Search for the cell housing the specified text and yield its (x, y) center coordinate. 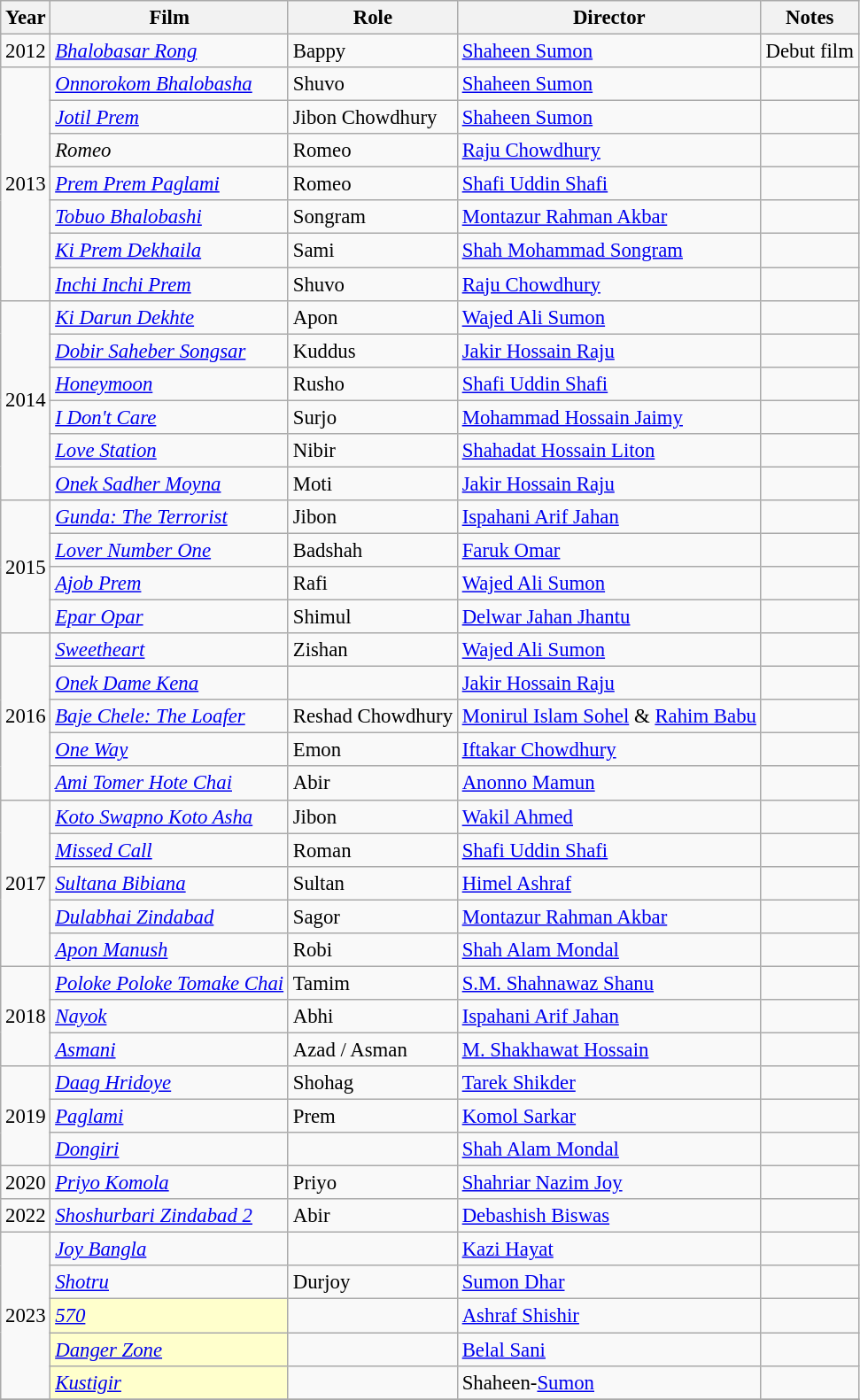
Komol Sarkar (609, 1117)
Danger Zone (170, 1350)
Debut film (810, 51)
Director (609, 18)
M. Shakhawat Hossain (609, 1049)
Film (170, 18)
Shimul (372, 617)
2014 (26, 400)
2019 (26, 1116)
Notes (810, 18)
Tamim (372, 983)
Kazi Hayat (609, 1249)
Sagor (372, 917)
Epar Opar (170, 617)
Monirul Islam Sohel & Rahim Babu (609, 716)
Debashish Biswas (609, 1216)
I Don't Care (170, 417)
Onek Sadher Moyna (170, 483)
Ashraf Shishir (609, 1316)
Prem (372, 1117)
One Way (170, 750)
Inchi Inchi Prem (170, 284)
Sultana Bibiana (170, 883)
2012 (26, 51)
Ki Prem Dekhaila (170, 251)
Paglami (170, 1117)
Year (26, 18)
Sweetheart (170, 650)
2015 (26, 567)
Kuddus (372, 351)
Ki Darun Dekhte (170, 317)
Faruk Omar (609, 550)
Gunda: The Terrorist (170, 517)
2020 (26, 1183)
Ami Tomer Hote Chai (170, 784)
Ajob Prem (170, 584)
Love Station (170, 451)
Jotil Prem (170, 118)
Emon (372, 750)
Roman (372, 850)
Durjoy (372, 1283)
Jibon Chowdhury (372, 118)
Kustigir (170, 1382)
Honeymoon (170, 383)
Zishan (372, 650)
570 (170, 1316)
Anonno Mamun (609, 784)
Onnorokom Bhalobasha (170, 84)
Delwar Jahan Jhantu (609, 617)
Shoshurbari Zindabad 2 (170, 1216)
Sami (372, 251)
Iftakar Chowdhury (609, 750)
Missed Call (170, 850)
Poloke Poloke Tomake Chai (170, 983)
Joy Bangla (170, 1249)
2022 (26, 1216)
Priyo (372, 1183)
2023 (26, 1316)
Badshah (372, 550)
Surjo (372, 417)
Himel Ashraf (609, 883)
Nibir (372, 451)
Robi (372, 950)
Abhi (372, 1017)
S.M. Shahnawaz Shanu (609, 983)
Bhalobasar Rong (170, 51)
2013 (26, 184)
Shahriar Nazim Joy (609, 1183)
Baje Chele: The Loafer (170, 716)
Prem Prem Paglami (170, 184)
Apon Manush (170, 950)
Lover Number One (170, 550)
Sumon Dhar (609, 1283)
Moti (372, 483)
Koto Swapno Koto Asha (170, 816)
Bappy (372, 51)
2016 (26, 716)
Shahadat Hossain Liton (609, 451)
Reshad Chowdhury (372, 716)
2017 (26, 883)
Belal Sani (609, 1350)
2018 (26, 1017)
Apon (372, 317)
Asmani (170, 1049)
Dongiri (170, 1149)
Tobuo Bhalobashi (170, 217)
Priyo Komola (170, 1183)
Wakil Ahmed (609, 816)
Shohag (372, 1083)
Onek Dame Kena (170, 684)
Tarek Shikder (609, 1083)
Rusho (372, 383)
Songram (372, 217)
Mohammad Hossain Jaimy (609, 417)
Dobir Saheber Songsar (170, 351)
Rafi (372, 584)
Daag Hridoye (170, 1083)
Shah Mohammad Songram (609, 251)
Sultan (372, 883)
Nayok (170, 1017)
Dulabhai Zindabad (170, 917)
Shaheen-Sumon (609, 1382)
Role (372, 18)
Azad / Asman (372, 1049)
Shotru (170, 1283)
